From the cell containing the given text, extract its center point as (x, y) coordinate. 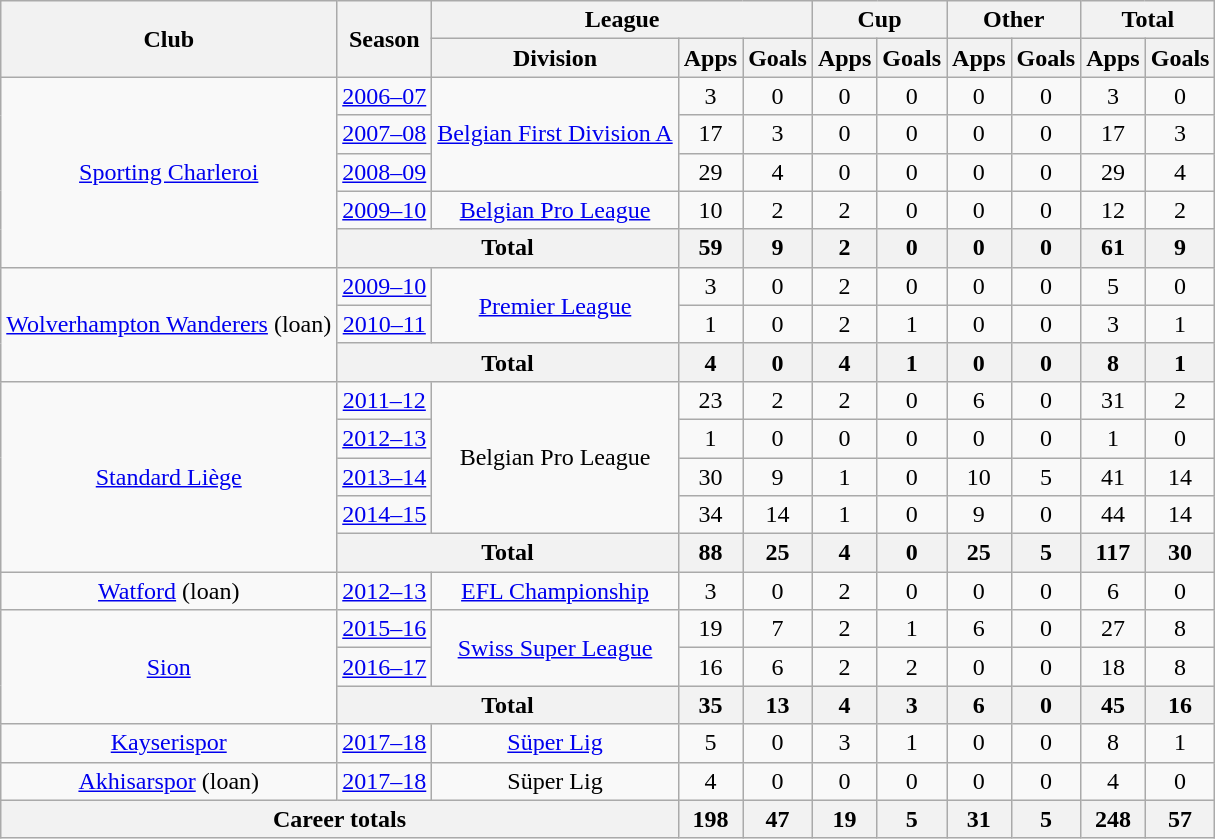
Akhisarspor (loan) (169, 781)
2006–07 (384, 96)
Wolverhampton Wanderers (loan) (169, 324)
Division (555, 58)
23 (710, 400)
198 (710, 819)
59 (710, 248)
45 (1113, 705)
117 (1113, 553)
7 (778, 629)
35 (710, 705)
Cup (879, 20)
13 (778, 705)
34 (710, 515)
27 (1113, 629)
Season (384, 39)
Kayserispor (169, 743)
2014–15 (384, 515)
Standard Liège (169, 476)
88 (710, 553)
12 (1113, 210)
18 (1113, 667)
47 (778, 819)
61 (1113, 248)
41 (1113, 477)
2015–16 (384, 629)
Sion (169, 667)
EFL Championship (555, 591)
League (622, 20)
2011–12 (384, 400)
2007–08 (384, 134)
Other (1014, 20)
Sporting Charleroi (169, 172)
44 (1113, 515)
Swiss Super League (555, 648)
2016–17 (384, 667)
2010–11 (384, 324)
248 (1113, 819)
Watford (loan) (169, 591)
Premier League (555, 305)
2013–14 (384, 477)
Career totals (340, 819)
Belgian First Division A (555, 134)
57 (1180, 819)
Club (169, 39)
2008–09 (384, 172)
